Capture the cell that displays the provided text and extract its [x, y] central coordinate. 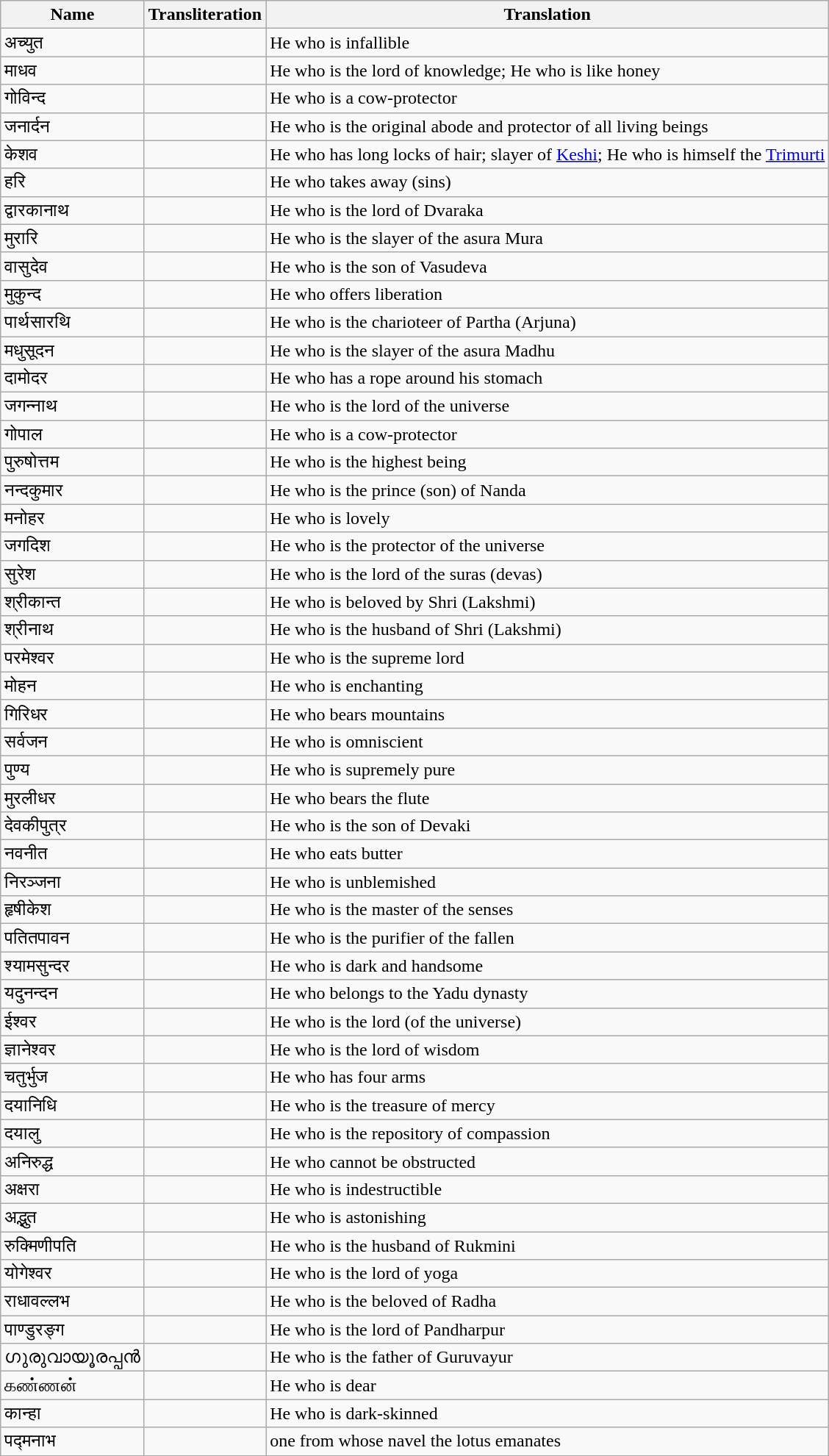
अद्भुत [73, 1217]
मोहन [73, 686]
श्रीनाथ [73, 630]
He who is the son of Vasudeva [548, 266]
He who is the son of Devaki [548, 826]
श्रीकान्त [73, 602]
He who is astonishing [548, 1217]
He who is the original abode and protector of all living beings [548, 126]
He who is supremely pure [548, 770]
सुरेश [73, 574]
मुकुन्द [73, 294]
माधव [73, 71]
ഗുരുവായൂരപ്പൻ [73, 1358]
पद्मनाभ [73, 1441]
अक्षरा [73, 1189]
द्वारकानाथ [73, 210]
He who is the charioteer of Partha (Arjuna) [548, 322]
He who is the husband of Shri (Lakshmi) [548, 630]
पतितपावन [73, 938]
one from whose navel the lotus emanates [548, 1441]
मनोहर [73, 518]
He who has long locks of hair; slayer of Keshi; He who is himself the Trimurti [548, 154]
हृषीकेश [73, 910]
चतुर्भुज [73, 1077]
Transliteration [204, 15]
He who is the repository of compassion [548, 1133]
मधुसूदन [73, 351]
मुरारि [73, 238]
He who is dark and handsome [548, 966]
परमेश्वर [73, 658]
He who is the master of the senses [548, 910]
गोपाल [73, 434]
निरञ्जना [73, 882]
He who is the lord of knowledge; He who is like honey [548, 71]
Name [73, 15]
He who bears mountains [548, 714]
He who is the lord of wisdom [548, 1050]
He who is lovely [548, 518]
He who has four arms [548, 1077]
He who is the beloved of Radha [548, 1302]
He who is the slayer of the asura Madhu [548, 351]
जनार्दन [73, 126]
He who is the lord of the suras (devas) [548, 574]
He who eats butter [548, 854]
यदुनन्दन [73, 994]
दयानिधि [73, 1105]
जगन्नाथ [73, 406]
रुक्मिणीपति [73, 1246]
पाण्डुरङ्ग [73, 1330]
He who is the lord (of the universe) [548, 1022]
He who is the slayer of the asura Mura [548, 238]
He who belongs to the Yadu dynasty [548, 994]
देवकीपुत्र [73, 826]
He who is the lord of yoga [548, 1274]
नवनीत [73, 854]
He who is dark-skinned [548, 1413]
सर्वजन [73, 742]
He who is the highest being [548, 462]
He who is the treasure of mercy [548, 1105]
He who is the protector of the universe [548, 546]
अच्युत [73, 43]
He who offers liberation [548, 294]
He who is omniscient [548, 742]
He who is the father of Guruvayur [548, 1358]
He who takes away (sins) [548, 182]
जगदिश [73, 546]
ईश्वर [73, 1022]
केशव [73, 154]
He who is beloved by Shri (Lakshmi) [548, 602]
अनिरुद्ध [73, 1161]
He who bears the flute [548, 797]
He who is indestructible [548, 1189]
He who cannot be obstructed [548, 1161]
गोविन्द [73, 98]
दामोदर [73, 379]
He who is the husband of Rukmini [548, 1246]
He who is the supreme lord [548, 658]
He who has a rope around his stomach [548, 379]
ज्ञानेश्‍वर [73, 1050]
He who is the lord of Dvaraka [548, 210]
Translation [548, 15]
पार्थसारथि [73, 322]
கண்ணன் [73, 1385]
मुरलीधर [73, 797]
He who is enchanting [548, 686]
He who is the purifier of the fallen [548, 938]
हरि [73, 182]
He who is the lord of the universe [548, 406]
दयालु [73, 1133]
वासुदेव [73, 266]
गिरिधर [73, 714]
He who is infallible [548, 43]
पुण्य [73, 770]
He who is the prince (son) of Nanda [548, 490]
पुरुषोत्तम [73, 462]
He who is the lord of Pandharpur [548, 1330]
कान्हा [73, 1413]
योगेश्वर [73, 1274]
राधावल्लभ [73, 1302]
नन्दकुमार [73, 490]
He who is dear [548, 1385]
श्यामसुन्दर [73, 966]
He who is unblemished [548, 882]
